Capture the cell that displays the provided text and extract its [x, y] central coordinate. 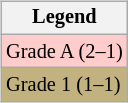
Legend [64, 18]
Grade 1 (1–1) [64, 85]
Grade A (2–1) [64, 51]
